Provide the (X, Y) coordinate of the cell's center where the given text is located.  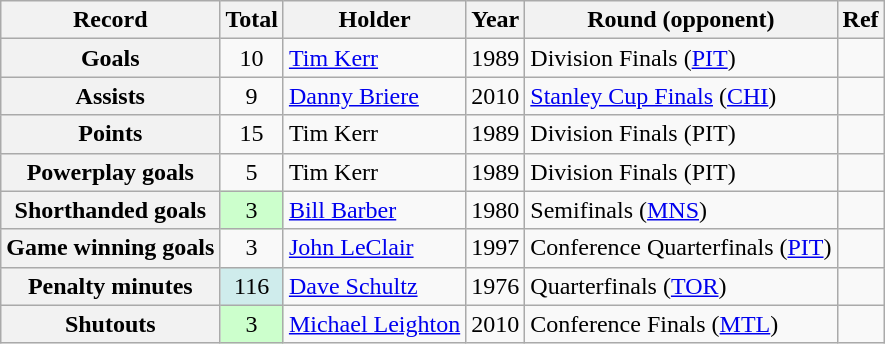
Quarterfinals (TOR) (681, 286)
Record (110, 20)
1976 (496, 286)
Michael Leighton (374, 324)
1980 (496, 210)
Ref (860, 20)
Shorthanded goals (110, 210)
Bill Barber (374, 210)
Semifinals (MNS) (681, 210)
John LeClair (374, 248)
Game winning goals (110, 248)
Shutouts (110, 324)
1997 (496, 248)
Danny Briere (374, 96)
Conference Quarterfinals (PIT) (681, 248)
Total (252, 20)
Conference Finals (MTL) (681, 324)
Dave Schultz (374, 286)
116 (252, 286)
9 (252, 96)
Year (496, 20)
15 (252, 134)
Points (110, 134)
Goals (110, 58)
Assists (110, 96)
10 (252, 58)
Powerplay goals (110, 172)
Round (opponent) (681, 20)
5 (252, 172)
Stanley Cup Finals (CHI) (681, 96)
Holder (374, 20)
Penalty minutes (110, 286)
